Extract the [X, Y] coordinate from the center of the cell holding the provided text.  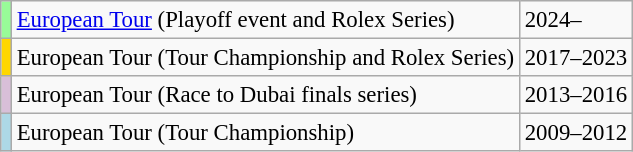
European Tour (Tour Championship and Rolex Series) [265, 58]
2017–2023 [576, 58]
2024– [576, 20]
2009–2012 [576, 133]
2013–2016 [576, 95]
European Tour (Playoff event and Rolex Series) [265, 20]
European Tour (Tour Championship) [265, 133]
European Tour (Race to Dubai finals series) [265, 95]
